Provide the (X, Y) coordinate of the cell's center where the given text is located.  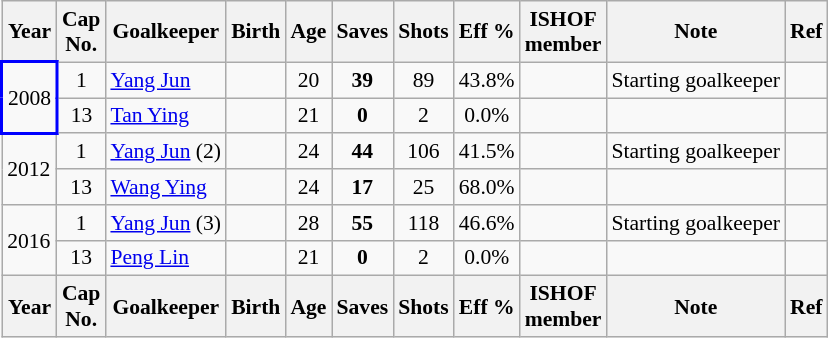
2016 (30, 240)
2008 (30, 98)
41.5% (487, 152)
89 (424, 80)
Wang Ying (166, 187)
20 (308, 80)
118 (424, 223)
44 (363, 152)
28 (308, 223)
17 (363, 187)
Yang Jun (3) (166, 223)
Peng Lin (166, 258)
39 (363, 80)
46.6% (487, 223)
Tan Ying (166, 116)
2012 (30, 170)
Yang Jun (2) (166, 152)
43.8% (487, 80)
Yang Jun (166, 80)
25 (424, 187)
55 (363, 223)
68.0% (487, 187)
106 (424, 152)
